Identify which cell holds the provided text, then report its (X, Y) central coordinate. 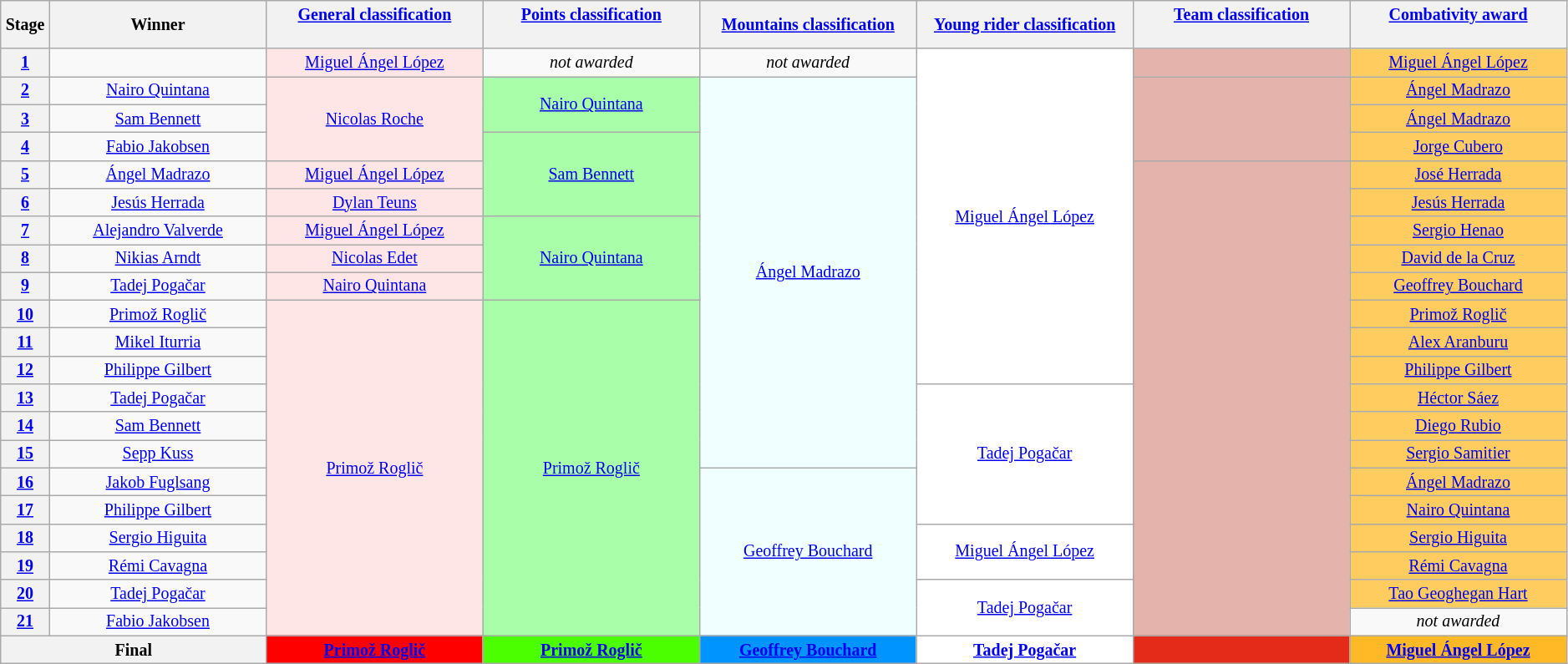
4 (25, 147)
9 (25, 286)
Nicolas Edet (374, 259)
Nikias Arndt (157, 259)
Alejandro Valverde (157, 231)
Final (134, 650)
Héctor Sáez (1459, 398)
20 (25, 593)
15 (25, 454)
Dylan Teuns (374, 202)
General classification (374, 25)
Diego Rubio (1459, 426)
Sepp Kuss (157, 454)
7 (25, 231)
Points classification (591, 25)
1 (25, 63)
18 (25, 538)
Jakob Fuglsang (157, 483)
Combativity award (1459, 25)
Team classification (1241, 25)
José Herrada (1459, 174)
Tao Geoghegan Hart (1459, 593)
13 (25, 398)
Winner (157, 25)
David de la Cruz (1459, 259)
16 (25, 483)
Stage (25, 25)
8 (25, 259)
5 (25, 174)
14 (25, 426)
11 (25, 342)
6 (25, 202)
10 (25, 314)
19 (25, 566)
21 (25, 621)
Jorge Cubero (1459, 147)
Sergio Samitier (1459, 454)
2 (25, 90)
Mountains classification (809, 25)
17 (25, 509)
12 (25, 371)
Mikel Iturria (157, 342)
Nicolas Roche (374, 119)
Young rider classification (1024, 25)
3 (25, 119)
Sergio Henao (1459, 231)
Alex Aranburu (1459, 342)
